Output the [X, Y] coordinate of the center of the cell containing the given text.  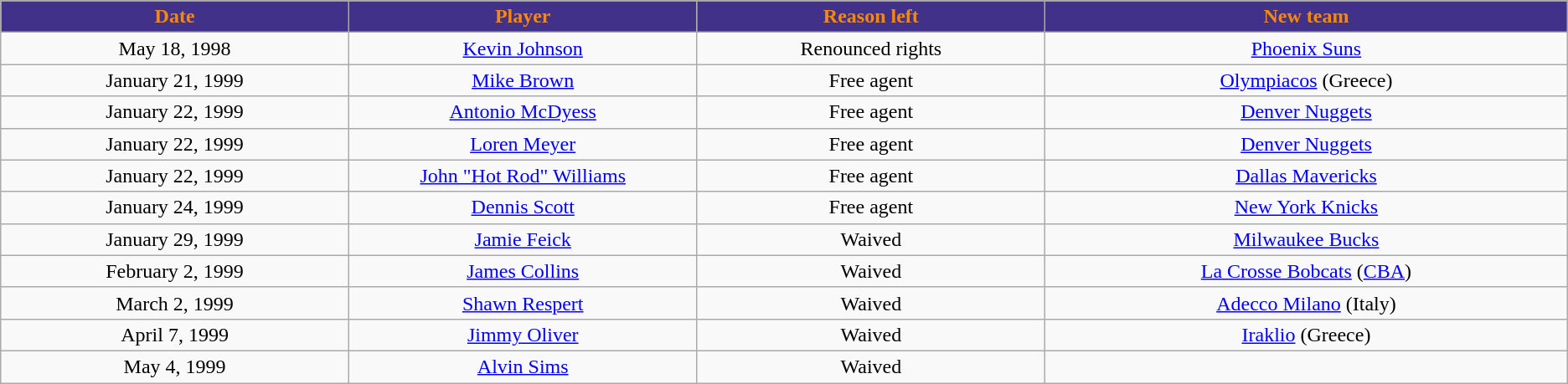
Iraklio (Greece) [1307, 335]
Loren Meyer [523, 144]
Antonio McDyess [523, 112]
Olympiacos (Greece) [1307, 80]
April 7, 1999 [175, 335]
January 29, 1999 [175, 239]
Alvin Sims [523, 366]
February 2, 1999 [175, 271]
January 21, 1999 [175, 80]
Dennis Scott [523, 207]
Dallas Mavericks [1307, 176]
March 2, 1999 [175, 303]
Phoenix Suns [1307, 49]
Jimmy Oliver [523, 335]
Shawn Respert [523, 303]
May 18, 1998 [175, 49]
James Collins [523, 271]
New team [1307, 17]
New York Knicks [1307, 207]
May 4, 1999 [175, 366]
La Crosse Bobcats (CBA) [1307, 271]
January 24, 1999 [175, 207]
John "Hot Rod" Williams [523, 176]
Date [175, 17]
Mike Brown [523, 80]
Player [523, 17]
Reason left [871, 17]
Jamie Feick [523, 239]
Renounced rights [871, 49]
Adecco Milano (Italy) [1307, 303]
Milwaukee Bucks [1307, 239]
Kevin Johnson [523, 49]
